Return the [x, y] coordinate for the center point of the cell that contains the specified text.  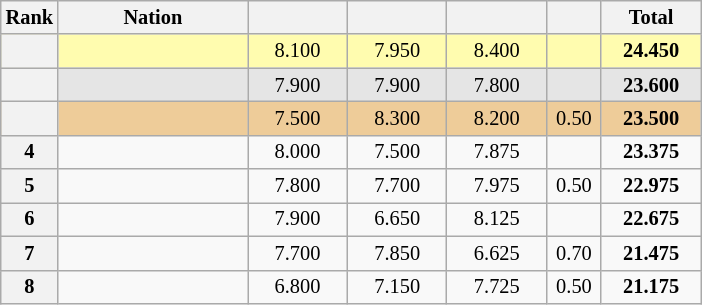
21.175 [651, 287]
6.800 [298, 287]
5 [30, 186]
6.650 [397, 219]
Nation [153, 17]
0.70 [574, 253]
23.375 [651, 152]
7.850 [397, 253]
23.500 [651, 118]
8.400 [497, 51]
24.450 [651, 51]
22.975 [651, 186]
7.875 [497, 152]
6 [30, 219]
7.950 [397, 51]
21.475 [651, 253]
8.200 [497, 118]
7.725 [497, 287]
7.975 [497, 186]
8.300 [397, 118]
Total [651, 17]
7.150 [397, 287]
23.600 [651, 85]
8 [30, 287]
8.100 [298, 51]
Rank [30, 17]
4 [30, 152]
22.675 [651, 219]
6.625 [497, 253]
8.000 [298, 152]
7 [30, 253]
8.125 [497, 219]
